Return [X, Y] of the center of cell containing provided text 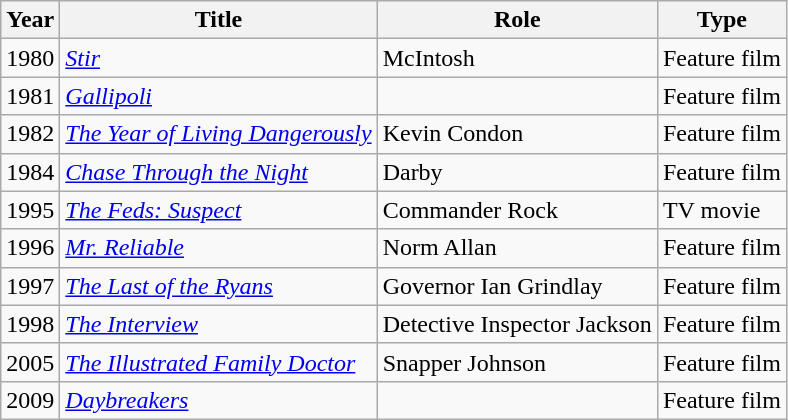
The Illustrated Family Doctor [218, 362]
Stir [218, 58]
Gallipoli [218, 96]
Governor Ian Grindlay [517, 286]
Detective Inspector Jackson [517, 324]
1995 [30, 210]
Daybreakers [218, 400]
The Interview [218, 324]
1981 [30, 96]
TV movie [722, 210]
1980 [30, 58]
1996 [30, 248]
Type [722, 20]
McIntosh [517, 58]
Darby [517, 172]
2009 [30, 400]
Mr. Reliable [218, 248]
Kevin Condon [517, 134]
Commander Rock [517, 210]
The Last of the Ryans [218, 286]
The Feds: Suspect [218, 210]
Role [517, 20]
The Year of Living Dangerously [218, 134]
1998 [30, 324]
1997 [30, 286]
Year [30, 20]
Norm Allan [517, 248]
1984 [30, 172]
Title [218, 20]
2005 [30, 362]
Chase Through the Night [218, 172]
1982 [30, 134]
Snapper Johnson [517, 362]
